Return the [X, Y] coordinate for the center point of the cell that contains the specified text.  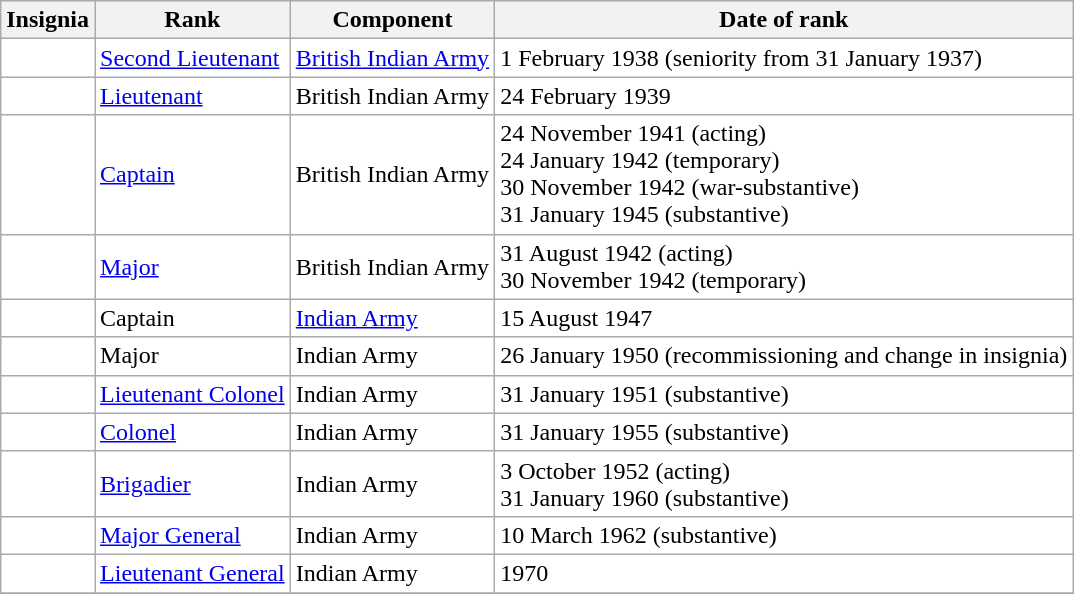
Lieutenant General [193, 573]
10 March 1962 (substantive) [784, 535]
31 January 1955 (substantive) [784, 432]
3 October 1952 (acting)31 January 1960 (substantive) [784, 484]
Lieutenant [193, 96]
Date of rank [784, 20]
Rank [193, 20]
1 February 1938 (seniority from 31 January 1937) [784, 58]
Component [392, 20]
31 January 1951 (substantive) [784, 394]
1970 [784, 573]
26 January 1950 (recommissioning and change in insignia) [784, 356]
Major General [193, 535]
Lieutenant Colonel [193, 394]
24 November 1941 (acting)24 January 1942 (temporary)30 November 1942 (war-substantive)31 January 1945 (substantive) [784, 174]
Insignia [48, 20]
24 February 1939 [784, 96]
31 August 1942 (acting)30 November 1942 (temporary) [784, 266]
Brigadier [193, 484]
15 August 1947 [784, 318]
Colonel [193, 432]
Second Lieutenant [193, 58]
